Return the (X, Y) coordinate for the center point of the cell that contains the specified text.  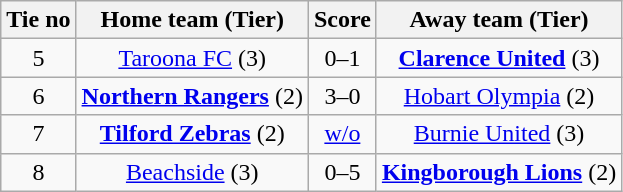
Taroona FC (3) (192, 58)
Clarence United (3) (498, 58)
0–1 (342, 58)
Burnie United (3) (498, 134)
Score (342, 20)
7 (38, 134)
Northern Rangers (2) (192, 96)
3–0 (342, 96)
Home team (Tier) (192, 20)
Beachside (3) (192, 172)
6 (38, 96)
Tie no (38, 20)
5 (38, 58)
Away team (Tier) (498, 20)
Hobart Olympia (2) (498, 96)
Kingborough Lions (2) (498, 172)
w/o (342, 134)
8 (38, 172)
Tilford Zebras (2) (192, 134)
0–5 (342, 172)
